Return [x, y] of the center of cell containing provided text 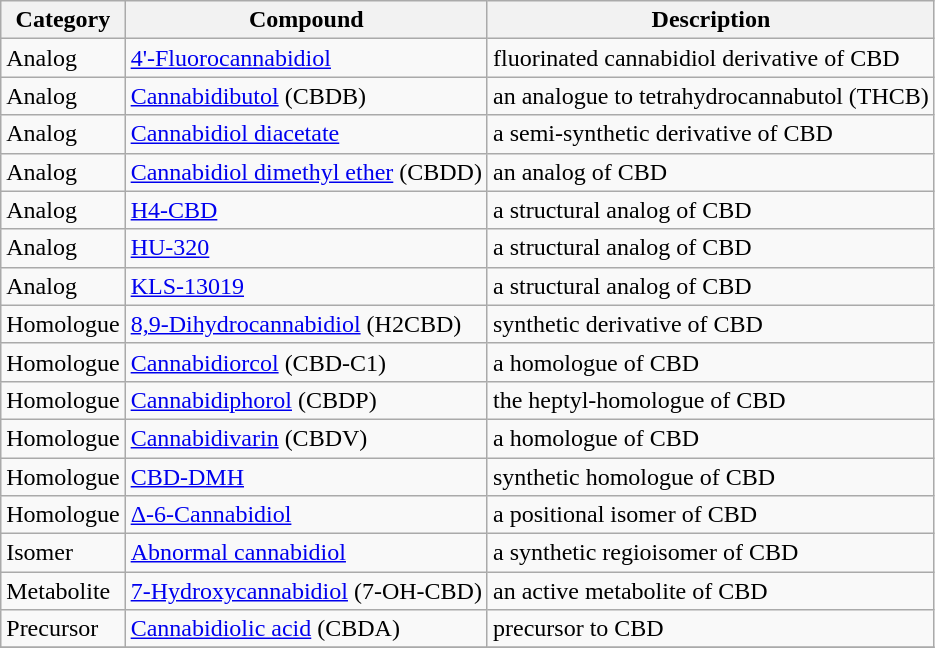
HU-320 [306, 248]
synthetic homologue of CBD [710, 477]
a synthetic regioisomer of CBD [710, 553]
fluorinated cannabidiol derivative of CBD [710, 58]
an active metabolite of CBD [710, 591]
8,9-Dihydrocannabidiol (H2CBD) [306, 324]
Description [710, 20]
the heptyl-homologue of CBD [710, 400]
Cannabidivarin (CBDV) [306, 438]
an analog of CBD [710, 172]
4'-Fluorocannabidiol [306, 58]
synthetic derivative of CBD [710, 324]
precursor to CBD [710, 629]
an analogue to tetrahydrocannabutol (THCB) [710, 96]
H4-CBD [306, 210]
Cannabidiol diacetate [306, 134]
Cannabidiorcol (CBD-C1) [306, 362]
7-Hydroxycannabidiol (7-OH-CBD) [306, 591]
Metabolite [63, 591]
Cannabidiolic acid (CBDA) [306, 629]
Cannabidibutol (CBDB) [306, 96]
KLS-13019 [306, 286]
Cannabidiphorol (CBDP) [306, 400]
Precursor [63, 629]
Compound [306, 20]
Category [63, 20]
Isomer [63, 553]
a positional isomer of CBD [710, 515]
Abnormal cannabidiol [306, 553]
Δ-6-Cannabidiol [306, 515]
Cannabidiol dimethyl ether (CBDD) [306, 172]
a semi-synthetic derivative of CBD [710, 134]
CBD-DMH [306, 477]
